Capture the cell that displays the provided text and extract its [X, Y] central coordinate. 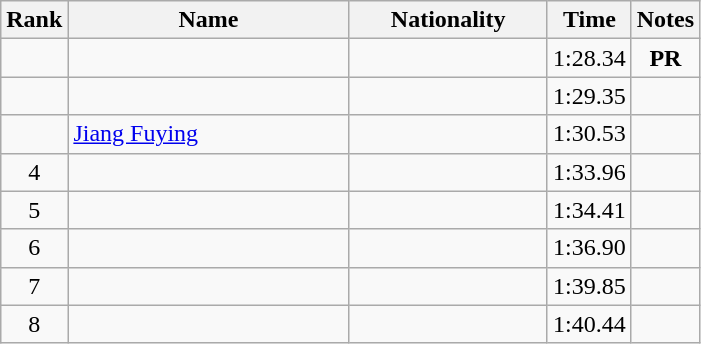
1:29.35 [589, 96]
1:30.53 [589, 134]
7 [34, 286]
PR [665, 58]
1:40.44 [589, 324]
Nationality [448, 20]
Name [208, 20]
6 [34, 248]
8 [34, 324]
Jiang Fuying [208, 134]
1:28.34 [589, 58]
Notes [665, 20]
1:39.85 [589, 286]
Time [589, 20]
5 [34, 210]
1:33.96 [589, 172]
Rank [34, 20]
4 [34, 172]
1:34.41 [589, 210]
1:36.90 [589, 248]
